Locate the cell with the specified text and output its (x, y) center coordinate. 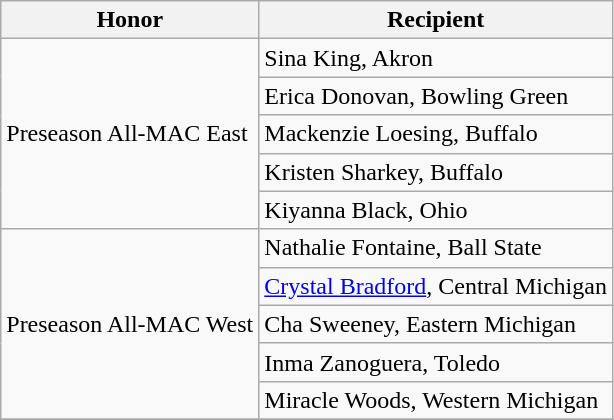
Crystal Bradford, Central Michigan (436, 286)
Cha Sweeney, Eastern Michigan (436, 324)
Inma Zanoguera, Toledo (436, 362)
Preseason All-MAC West (130, 324)
Recipient (436, 20)
Kiyanna Black, Ohio (436, 210)
Miracle Woods, Western Michigan (436, 400)
Honor (130, 20)
Sina King, Akron (436, 58)
Preseason All-MAC East (130, 134)
Kristen Sharkey, Buffalo (436, 172)
Nathalie Fontaine, Ball State (436, 248)
Erica Donovan, Bowling Green (436, 96)
Mackenzie Loesing, Buffalo (436, 134)
